Identify which cell holds the provided text, then report its (X, Y) central coordinate. 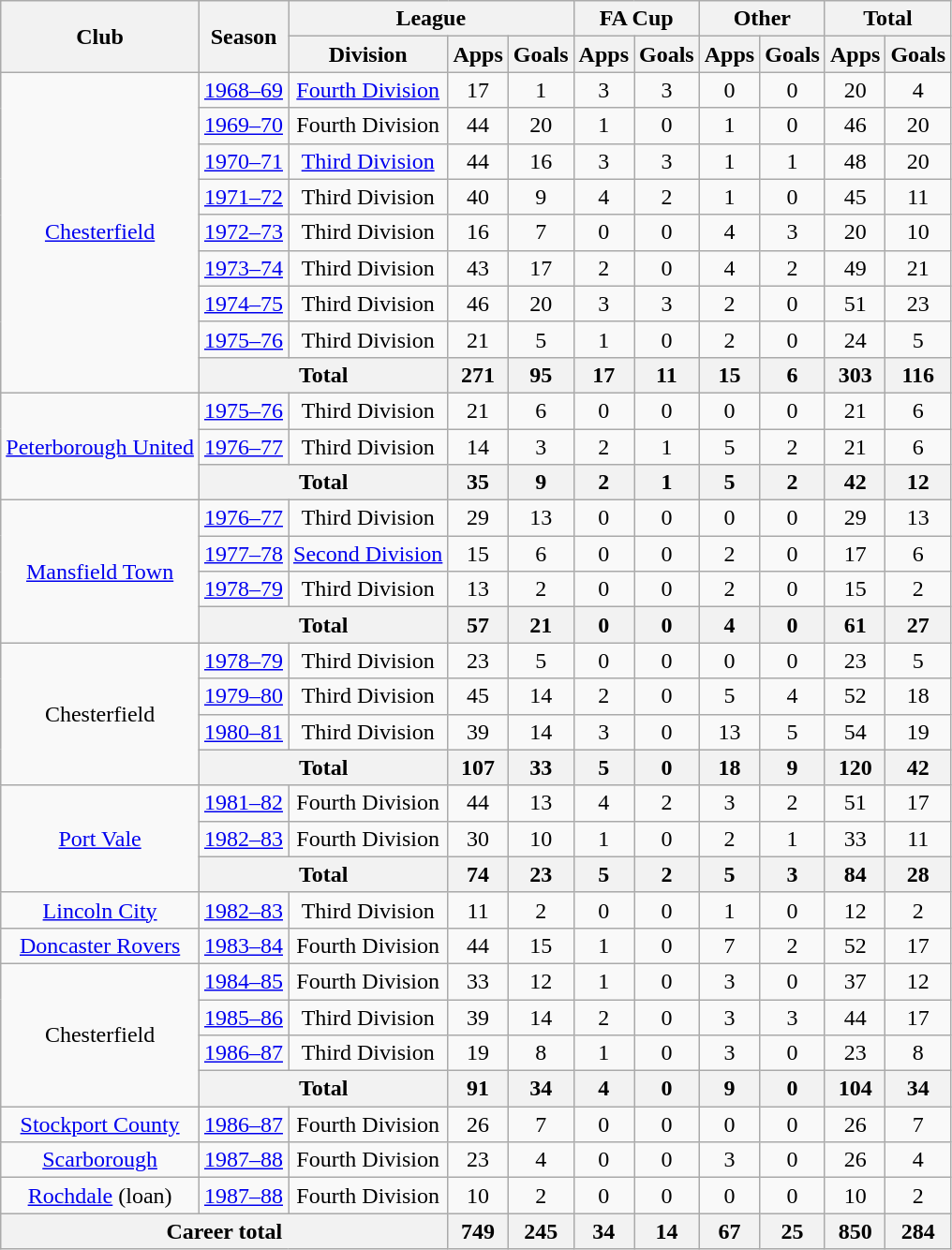
120 (855, 767)
1973–74 (244, 268)
Division (368, 54)
25 (793, 1231)
Scarborough (100, 1160)
84 (855, 874)
1984–85 (244, 981)
Season (244, 37)
284 (918, 1231)
49 (855, 268)
28 (918, 874)
Mansfield Town (100, 572)
Lincoln City (100, 910)
1970–71 (244, 161)
24 (855, 339)
40 (478, 197)
FA Cup (636, 19)
Stockport County (100, 1124)
74 (478, 874)
43 (478, 268)
303 (855, 375)
Peterborough United (100, 446)
Rochdale (loan) (100, 1196)
1969–70 (244, 126)
Port Vale (100, 839)
48 (855, 161)
League (431, 19)
1980–81 (244, 732)
Career total (225, 1231)
91 (478, 1089)
1971–72 (244, 197)
95 (541, 375)
1979–80 (244, 696)
245 (541, 1231)
Doncaster Rovers (100, 945)
67 (729, 1231)
271 (478, 375)
37 (855, 981)
107 (478, 767)
1968–69 (244, 90)
35 (478, 483)
27 (918, 625)
1985–86 (244, 1017)
Club (100, 37)
116 (918, 375)
1977–78 (244, 554)
104 (855, 1089)
1974–75 (244, 304)
Second Division (368, 554)
1972–73 (244, 232)
850 (855, 1231)
Other (762, 19)
1983–84 (244, 945)
54 (855, 732)
57 (478, 625)
1981–82 (244, 803)
30 (478, 839)
61 (855, 625)
749 (478, 1231)
